Identify which cell holds the provided text, then report its [X, Y] central coordinate. 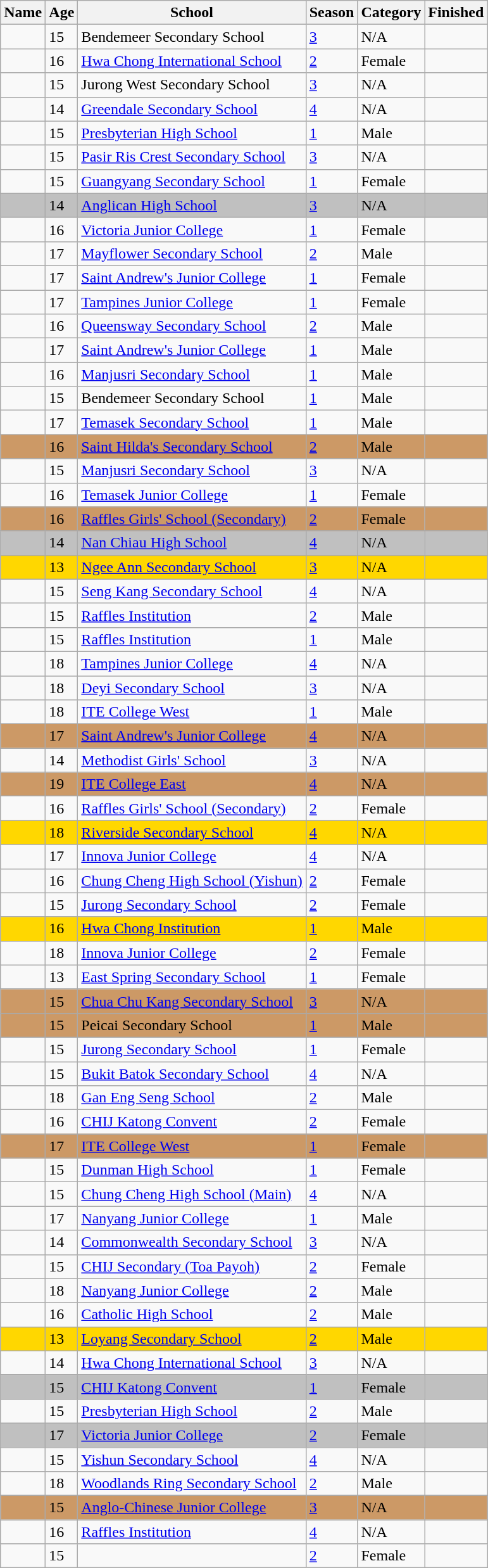
School [192, 13]
Age [62, 13]
Temasek Secondary School [192, 423]
Bukit Batok Secondary School [192, 1074]
Riverside Secondary School [192, 832]
Chung Cheng High School (Yishun) [192, 881]
Category [391, 13]
Catholic High School [192, 1315]
19 [62, 784]
Anglo-Chinese Junior College [192, 1508]
Finished [456, 13]
Season [332, 13]
Seng Kang Secondary School [192, 591]
Woodlands Ring Secondary School [192, 1484]
Name [23, 13]
Greendale Secondary School [192, 109]
Chua Chu Kang Secondary School [192, 1001]
Deyi Secondary School [192, 687]
Loyang Secondary School [192, 1339]
East Spring Secondary School [192, 977]
Pasir Ris Crest Secondary School [192, 157]
Anglican High School [192, 205]
Queensway Secondary School [192, 326]
Temasek Junior College [192, 495]
Nan Chiau High School [192, 543]
Mayflower Secondary School [192, 253]
Commonwealth Secondary School [192, 1242]
Guangyang Secondary School [192, 181]
CHIJ Secondary (Toa Payoh) [192, 1266]
Yishun Secondary School [192, 1459]
Hwa Chong Institution [192, 929]
Ngee Ann Secondary School [192, 567]
Gan Eng Seng School [192, 1098]
ITE College East [192, 784]
Chung Cheng High School (Main) [192, 1194]
Jurong West Secondary School [192, 85]
Peicai Secondary School [192, 1025]
Dunman High School [192, 1170]
Saint Hilda's Secondary School [192, 447]
Methodist Girls' School [192, 760]
